For the text-containing cell, return its midpoint in [x, y] coordinate format. 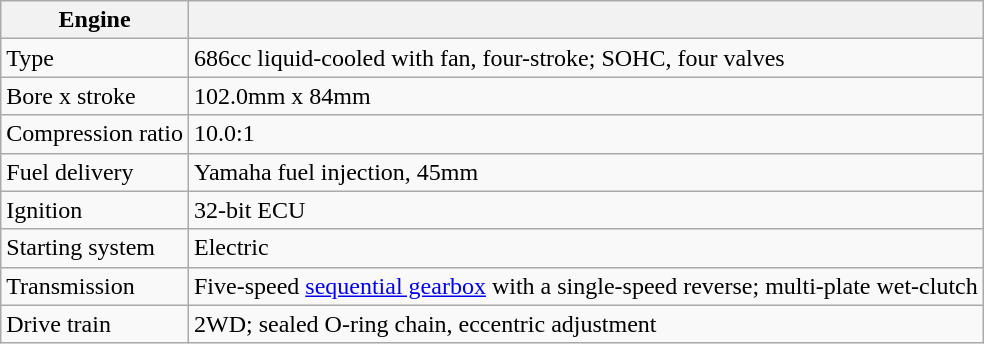
2WD; sealed O-ring chain, eccentric adjustment [586, 324]
Drive train [95, 324]
Compression ratio [95, 134]
102.0mm x 84mm [586, 96]
686cc liquid-cooled with fan, four-stroke; SOHC, four valves [586, 58]
Transmission [95, 286]
32-bit ECU [586, 210]
Electric [586, 248]
Ignition [95, 210]
Type [95, 58]
10.0:1 [586, 134]
Fuel delivery [95, 172]
Engine [95, 20]
Five-speed sequential gearbox with a single-speed reverse; multi-plate wet-clutch [586, 286]
Bore x stroke [95, 96]
Yamaha fuel injection, 45mm [586, 172]
Starting system [95, 248]
